Provide the (x, y) coordinate of the cell's center where the given text is located.  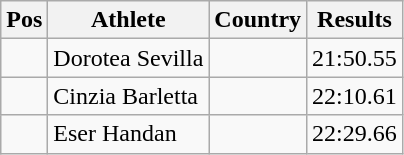
22:29.66 (355, 134)
21:50.55 (355, 58)
Pos (24, 20)
Eser Handan (128, 134)
Results (355, 20)
Cinzia Barletta (128, 96)
Dorotea Sevilla (128, 58)
Athlete (128, 20)
Country (258, 20)
22:10.61 (355, 96)
